Output the [x, y] coordinate of the center of the cell containing the given text.  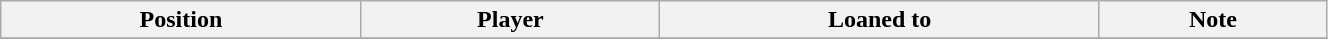
Player [510, 20]
Note [1212, 20]
Position [181, 20]
Loaned to [880, 20]
